Locate the cell with the specified text and output its (X, Y) center coordinate. 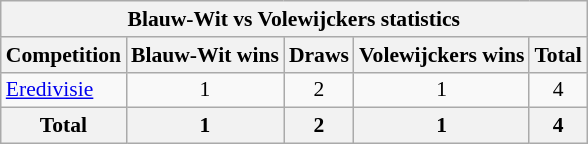
Blauw-Wit vs Volewijckers statistics (294, 19)
Volewijckers wins (442, 55)
Competition (64, 55)
Eredivisie (64, 90)
Draws (319, 55)
Blauw-Wit wins (205, 55)
